Scan for the cell matching the given text and deliver its [x, y] coordinate at center. 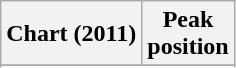
Peakposition [188, 34]
Chart (2011) [72, 34]
